Return (X, Y) of the center of cell containing provided text 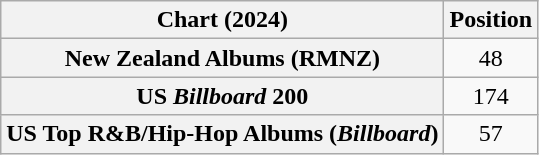
Chart (2024) (222, 20)
New Zealand Albums (RMNZ) (222, 58)
174 (491, 96)
57 (491, 134)
US Billboard 200 (222, 96)
US Top R&B/Hip-Hop Albums (Billboard) (222, 134)
Position (491, 20)
48 (491, 58)
